Scan for the cell matching the given text and deliver its [X, Y] coordinate at center. 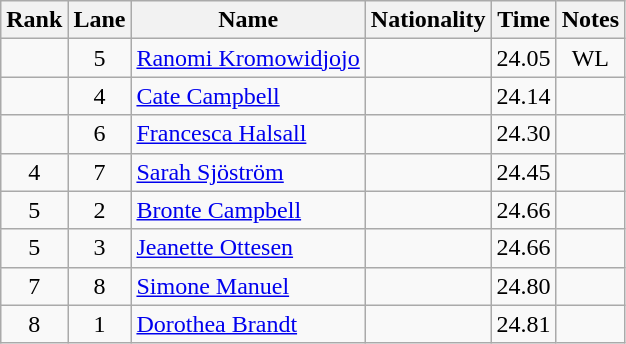
WL [590, 58]
Bronte Campbell [248, 210]
Ranomi Kromowidjojo [248, 58]
6 [100, 134]
Time [524, 20]
24.81 [524, 324]
1 [100, 324]
24.80 [524, 286]
Cate Campbell [248, 96]
Name [248, 20]
Dorothea Brandt [248, 324]
Rank [34, 20]
Notes [590, 20]
Nationality [428, 20]
3 [100, 248]
24.45 [524, 172]
Lane [100, 20]
Simone Manuel [248, 286]
24.14 [524, 96]
24.30 [524, 134]
Francesca Halsall [248, 134]
24.05 [524, 58]
Sarah Sjöström [248, 172]
Jeanette Ottesen [248, 248]
2 [100, 210]
